Locate the cell with the specified text and output its [X, Y] center coordinate. 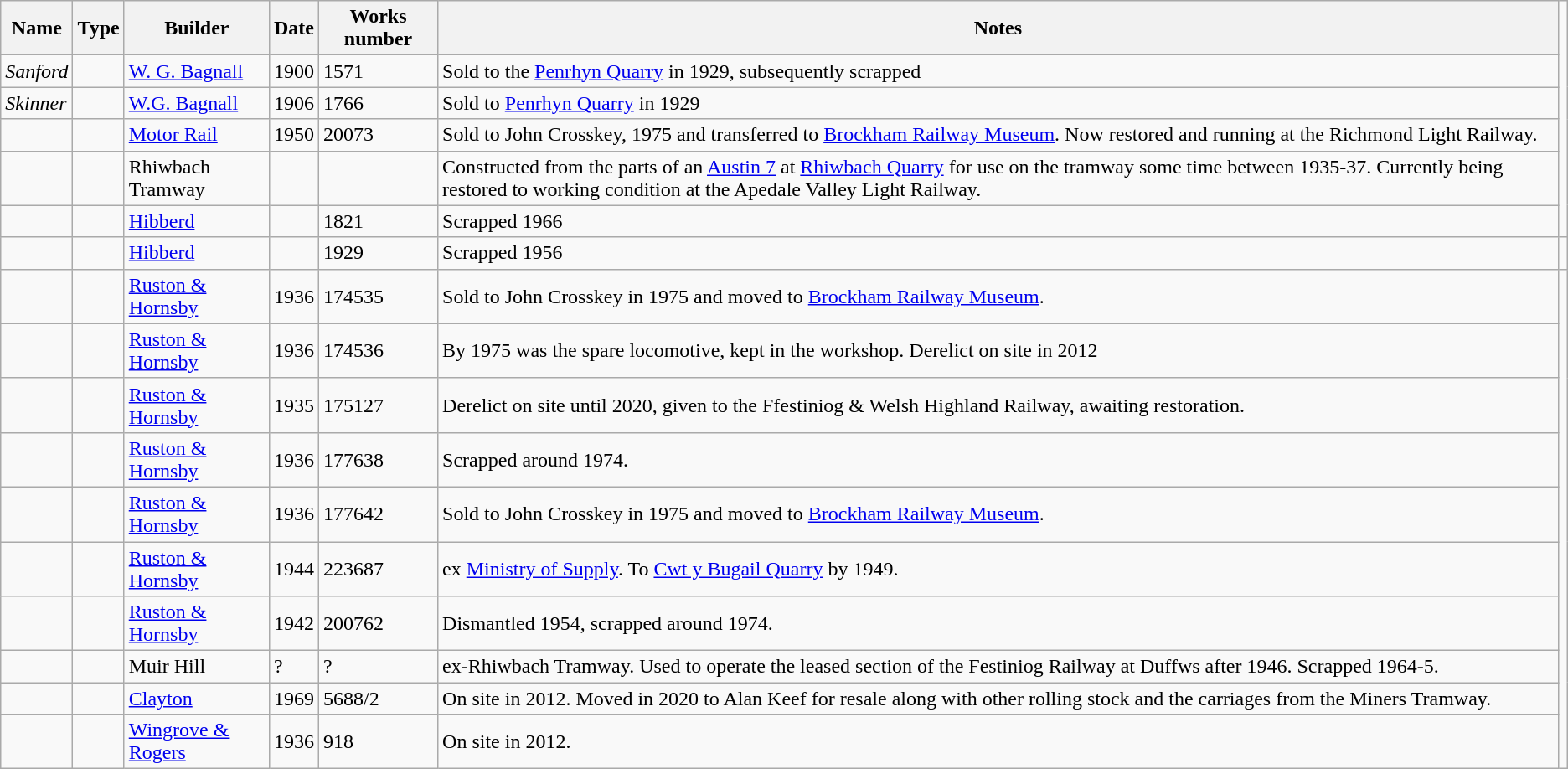
W. G. Bagnall [196, 71]
177642 [379, 514]
Name [37, 28]
ex Ministry of Supply. To Cwt y Bugail Quarry by 1949. [998, 568]
Sold to the Penrhyn Quarry in 1929, subsequently scrapped [998, 71]
Builder [196, 28]
174536 [379, 350]
Muir Hill [196, 667]
918 [379, 742]
1929 [379, 253]
On site in 2012. Moved in 2020 to Alan Keef for resale along with other rolling stock and the carriages from the Miners Tramway. [998, 699]
200762 [379, 623]
1944 [293, 568]
174535 [379, 297]
Sold to John Crosskey, 1975 and transferred to Brockham Railway Museum. Now restored and running at the Richmond Light Railway. [998, 135]
1571 [379, 71]
Notes [998, 28]
Derelict on site until 2020, given to the Ffestiniog & Welsh Highland Railway, awaiting restoration. [998, 405]
Sanford [37, 71]
Works number [379, 28]
W.G. Bagnall [196, 103]
On site in 2012. [998, 742]
Wingrove & Rogers [196, 742]
1935 [293, 405]
1821 [379, 221]
1900 [293, 71]
1969 [293, 699]
Clayton [196, 699]
1766 [379, 103]
223687 [379, 568]
177638 [379, 459]
By 1975 was the spare locomotive, kept in the workshop. Derelict on site in 2012 [998, 350]
Sold to Penrhyn Quarry in 1929 [998, 103]
Type [99, 28]
1942 [293, 623]
Scrapped 1966 [998, 221]
ex-Rhiwbach Tramway. Used to operate the leased section of the Festiniog Railway at Duffws after 1946. Scrapped 1964-5. [998, 667]
Date [293, 28]
1906 [293, 103]
Motor Rail [196, 135]
5688/2 [379, 699]
Skinner [37, 103]
Scrapped 1956 [998, 253]
20073 [379, 135]
1950 [293, 135]
Dismantled 1954, scrapped around 1974. [998, 623]
Scrapped around 1974. [998, 459]
175127 [379, 405]
Rhiwbach Tramway [196, 178]
